Output the [x, y] coordinate of the center of the cell containing the given text.  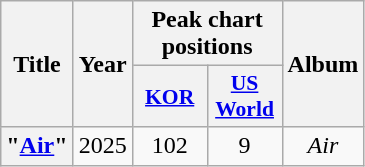
9 [244, 146]
102 [170, 146]
KOR [170, 96]
Year [102, 64]
Air [323, 146]
Title [37, 64]
"Air" [37, 146]
Peak chart positions [207, 34]
USWorld [244, 96]
2025 [102, 146]
Album [323, 64]
